Provide the [x, y] coordinate of the cell's center where the given text is located.  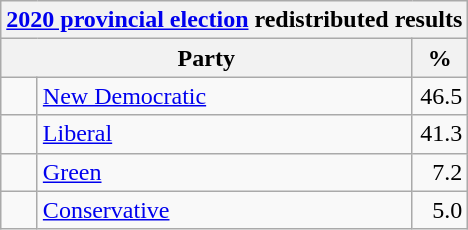
5.0 [440, 210]
% [440, 58]
New Democratic [224, 96]
Liberal [224, 134]
7.2 [440, 172]
Green [224, 172]
Conservative [224, 210]
46.5 [440, 96]
Party [206, 58]
41.3 [440, 134]
2020 provincial election redistributed results [234, 20]
